Return the (x, y) coordinate for the center point of the cell that contains the specified text.  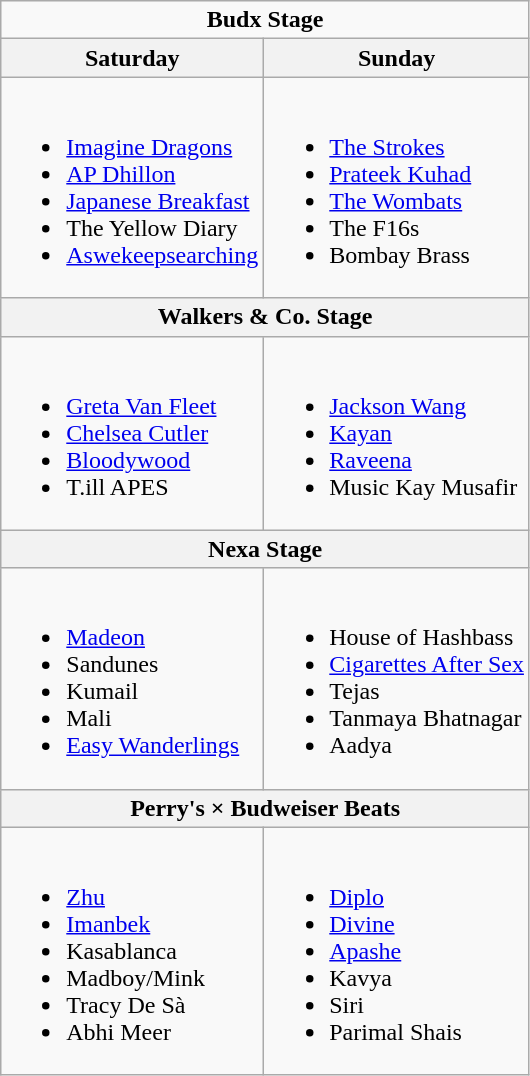
Budx Stage (266, 20)
Nexa Stage (266, 549)
Imagine DragonsAP DhillonJapanese BreakfastThe Yellow DiaryAswekeepsearching (132, 188)
Perry's × Budweiser Beats (266, 808)
DiploDivineApasheKavyaSiriParimal Shais (397, 951)
ZhuImanbekKasablancaMadboy/MinkTracy De SàAbhi Meer (132, 951)
MadeonSandunesKumailMaliEasy Wanderlings (132, 678)
The StrokesPrateek KuhadThe WombatsThe F16sBombay Brass (397, 188)
Greta Van FleetChelsea CutlerBloodywoodT.ill APES (132, 433)
Saturday (132, 58)
House of HashbassCigarettes After SexTejasTanmaya BhatnagarAadya (397, 678)
Jackson WangKayanRaveenaMusic Kay Musafir (397, 433)
Walkers & Co. Stage (266, 317)
Sunday (397, 58)
